Extract the (x, y) coordinate from the center of the cell holding the provided text.  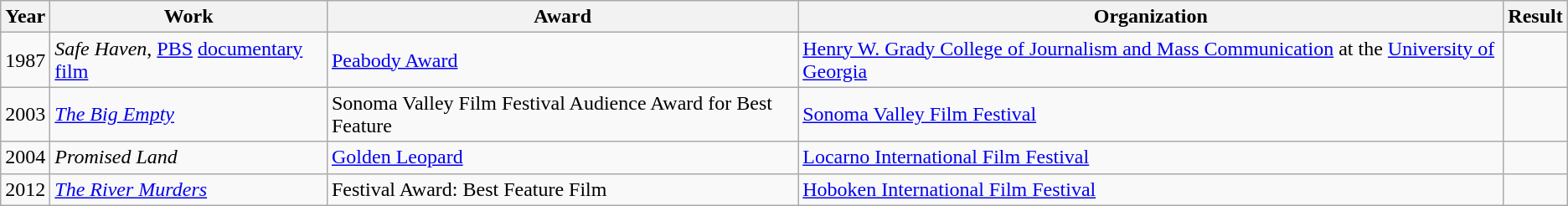
2012 (25, 189)
Sonoma Valley Film Festival Audience Award for Best Feature (562, 114)
Promised Land (189, 157)
Peabody Award (562, 60)
Safe Haven, PBS documentary film (189, 60)
2004 (25, 157)
The River Murders (189, 189)
Year (25, 17)
Locarno International Film Festival (1151, 157)
2003 (25, 114)
Henry W. Grady College of Journalism and Mass Communication at the University of Georgia (1151, 60)
1987 (25, 60)
Work (189, 17)
Hoboken International Film Festival (1151, 189)
Award (562, 17)
Festival Award: Best Feature Film (562, 189)
The Big Empty (189, 114)
Sonoma Valley Film Festival (1151, 114)
Result (1535, 17)
Golden Leopard (562, 157)
Organization (1151, 17)
